Detect which cell encompasses the target text, then output its (X, Y) center coordinate. 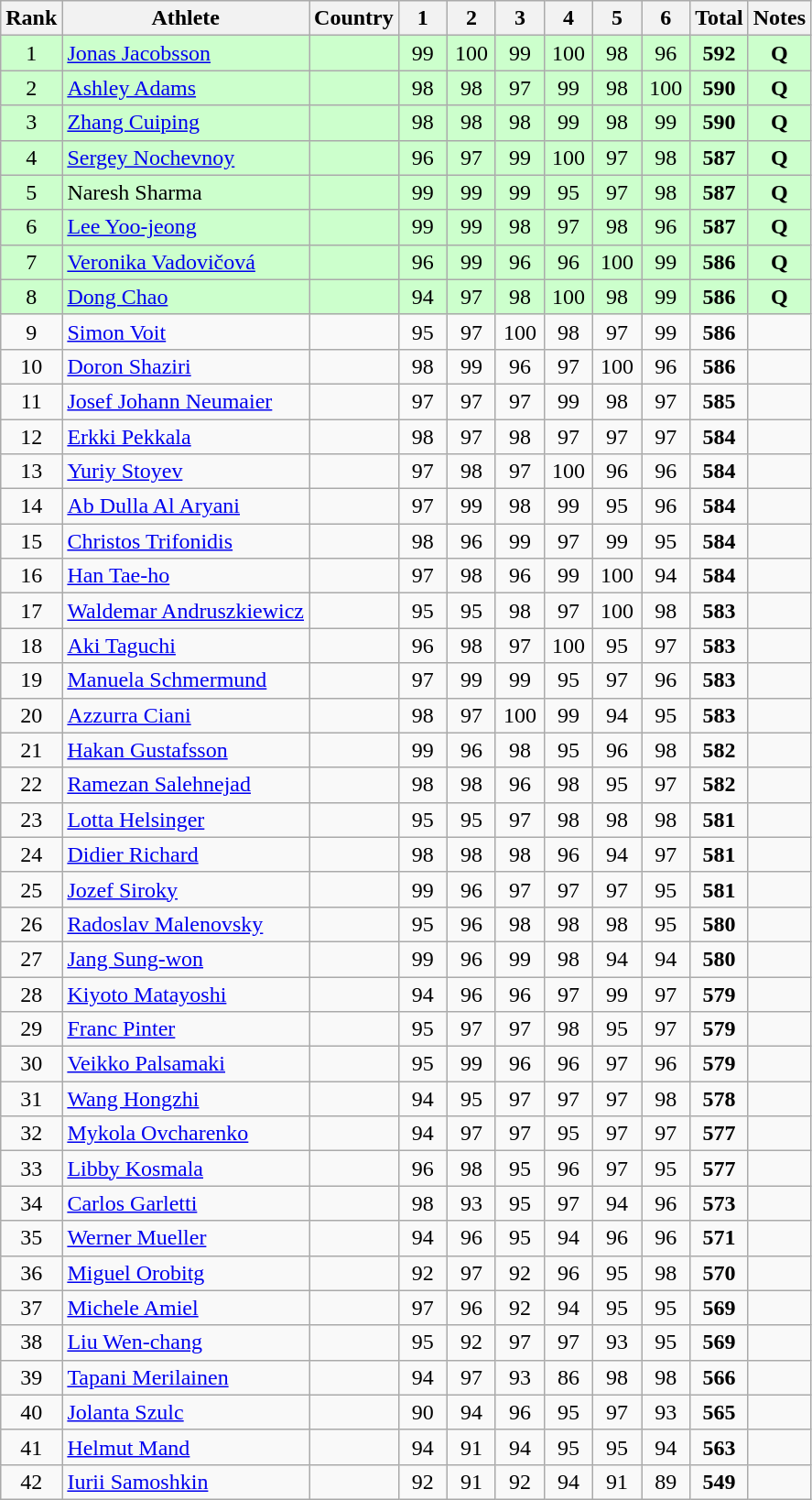
592 (720, 53)
90 (423, 1412)
Erkki Pekkala (186, 437)
Hakan Gustafsson (186, 750)
31 (31, 1099)
89 (666, 1482)
9 (31, 332)
Libby Kosmala (186, 1168)
Zhang Cuiping (186, 123)
26 (31, 924)
19 (31, 680)
10 (31, 366)
Werner Mueller (186, 1238)
Rank (31, 18)
Notes (779, 18)
15 (31, 541)
42 (31, 1482)
Tapani Merilainen (186, 1377)
563 (720, 1447)
570 (720, 1273)
Wang Hongzhi (186, 1099)
32 (31, 1134)
549 (720, 1482)
Sergey Nochevnoy (186, 158)
Waldemar Andruszkiewicz (186, 611)
Jonas Jacobsson (186, 53)
11 (31, 401)
28 (31, 994)
Miguel Orobitg (186, 1273)
27 (31, 959)
Manuela Schmermund (186, 680)
Christos Trifonidis (186, 541)
585 (720, 401)
25 (31, 889)
Jang Sung-won (186, 959)
21 (31, 750)
Han Tae-ho (186, 576)
Veikko Palsamaki (186, 1064)
34 (31, 1203)
17 (31, 611)
38 (31, 1342)
Aki Taguchi (186, 646)
16 (31, 576)
Josef Johann Neumaier (186, 401)
23 (31, 820)
Ashley Adams (186, 88)
565 (720, 1412)
Liu Wen-chang (186, 1342)
Didier Richard (186, 854)
39 (31, 1377)
Country (354, 18)
Iurii Samoshkin (186, 1482)
12 (31, 437)
Michele Amiel (186, 1308)
Kiyoto Matayoshi (186, 994)
573 (720, 1203)
18 (31, 646)
37 (31, 1308)
Lotta Helsinger (186, 820)
Athlete (186, 18)
566 (720, 1377)
20 (31, 715)
Simon Voit (186, 332)
Veronika Vadovičová (186, 262)
7 (31, 262)
Carlos Garletti (186, 1203)
Mykola Ovcharenko (186, 1134)
41 (31, 1447)
Ab Dulla Al Aryani (186, 506)
13 (31, 472)
Jozef Siroky (186, 889)
Lee Yoo-jeong (186, 227)
Jolanta Szulc (186, 1412)
Yuriy Stoyev (186, 472)
33 (31, 1168)
578 (720, 1099)
Azzurra Ciani (186, 715)
40 (31, 1412)
Naresh Sharma (186, 192)
14 (31, 506)
Radoslav Malenovsky (186, 924)
86 (568, 1377)
36 (31, 1273)
8 (31, 297)
35 (31, 1238)
24 (31, 854)
Dong Chao (186, 297)
Total (720, 18)
Helmut Mand (186, 1447)
29 (31, 1029)
571 (720, 1238)
30 (31, 1064)
Doron Shaziri (186, 366)
22 (31, 785)
Ramezan Salehnejad (186, 785)
Franc Pinter (186, 1029)
